Return [X, Y] of the center of cell containing provided text 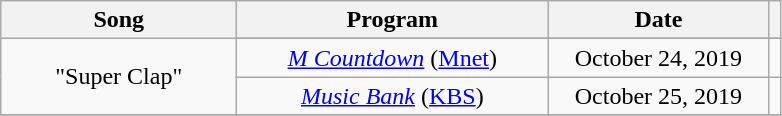
Program [392, 20]
October 25, 2019 [658, 96]
"Super Clap" [119, 77]
Song [119, 20]
Music Bank (KBS) [392, 96]
Date [658, 20]
M Countdown (Mnet) [392, 58]
October 24, 2019 [658, 58]
